Determine the [x, y] coordinate at the center of the cell enclosing the given text.  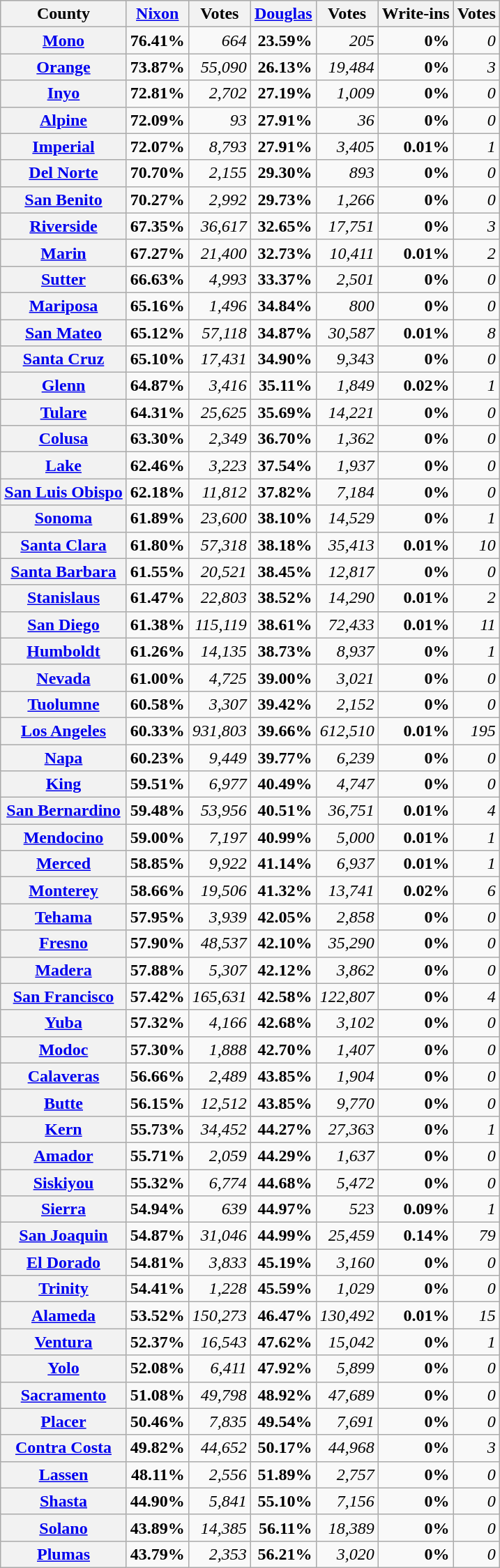
72.09% [158, 120]
Butte [63, 1103]
5,472 [347, 1183]
Monterey [63, 890]
39.77% [283, 757]
58.85% [158, 864]
46.47% [283, 1315]
4,725 [219, 678]
55.32% [158, 1183]
57.42% [158, 996]
County [63, 14]
Santa Cruz [63, 359]
42.68% [283, 1023]
34.87% [283, 333]
60.23% [158, 757]
37.82% [283, 492]
9,343 [347, 359]
2,702 [219, 94]
48.92% [283, 1395]
40.49% [283, 784]
3,102 [347, 1023]
37.54% [283, 465]
41.14% [283, 864]
1,888 [219, 1050]
Fresno [63, 943]
32.73% [283, 253]
38.61% [283, 625]
61.47% [158, 598]
43.89% [158, 1528]
523 [347, 1209]
7,691 [347, 1421]
Los Angeles [63, 731]
Lassen [63, 1474]
1,496 [219, 306]
931,803 [219, 731]
38.73% [283, 651]
2,155 [219, 173]
5,841 [219, 1501]
Napa [63, 757]
27,363 [347, 1129]
Nevada [63, 678]
3,939 [219, 917]
57.95% [158, 917]
65.16% [158, 306]
San Mateo [63, 333]
Ventura [63, 1342]
67.27% [158, 253]
67.35% [158, 226]
50.46% [158, 1421]
1,407 [347, 1050]
70.70% [158, 173]
195 [476, 731]
57,118 [219, 333]
3,862 [347, 970]
Contra Costa [63, 1448]
2,489 [219, 1076]
10 [476, 545]
58.66% [158, 890]
44.99% [283, 1236]
45.59% [283, 1289]
50.17% [283, 1448]
2,059 [219, 1156]
61.80% [158, 545]
Inyo [63, 94]
36,751 [347, 811]
49.54% [283, 1421]
Riverside [63, 226]
56.11% [283, 1528]
34.90% [283, 359]
43.79% [158, 1554]
66.63% [158, 279]
19,484 [347, 67]
2,152 [347, 704]
4,747 [347, 784]
6,239 [347, 757]
11,812 [219, 492]
3,020 [347, 1554]
3,160 [347, 1262]
1,009 [347, 94]
20,521 [219, 572]
8 [476, 333]
54.81% [158, 1262]
29.73% [283, 200]
Plumas [63, 1554]
49.82% [158, 1448]
40.99% [283, 837]
122,807 [347, 996]
49,798 [219, 1395]
59.48% [158, 811]
38.18% [283, 545]
25,625 [219, 412]
San Benito [63, 200]
60.58% [158, 704]
15 [476, 1315]
0.09% [416, 1209]
12,512 [219, 1103]
33.37% [283, 279]
57.32% [158, 1023]
61.00% [158, 678]
62.18% [158, 492]
14,529 [347, 518]
San Joaquin [63, 1236]
23.59% [283, 40]
40.51% [283, 811]
22,803 [219, 598]
Tehama [63, 917]
Tuolumne [63, 704]
1,937 [347, 465]
34,452 [219, 1129]
10,411 [347, 253]
17,431 [219, 359]
Del Norte [63, 173]
61.89% [158, 518]
44,652 [219, 1448]
34.84% [283, 306]
2,501 [347, 279]
59.51% [158, 784]
30,587 [347, 333]
79 [476, 1236]
Calaveras [63, 1076]
55,090 [219, 67]
53.52% [158, 1315]
Sonoma [63, 518]
72.81% [158, 94]
48,537 [219, 943]
Siskiyou [63, 1183]
Alameda [63, 1315]
39.00% [283, 678]
61.55% [158, 572]
0.14% [416, 1236]
205 [347, 40]
6,977 [219, 784]
3,223 [219, 465]
57.30% [158, 1050]
Douglas [283, 14]
16,543 [219, 1342]
65.12% [158, 333]
Alpine [63, 120]
893 [347, 173]
San Luis Obispo [63, 492]
1,228 [219, 1289]
44.68% [283, 1183]
Kern [63, 1129]
59.00% [158, 837]
54.87% [158, 1236]
56.21% [283, 1554]
35.69% [283, 412]
2,349 [219, 439]
1,904 [347, 1076]
2,353 [219, 1554]
27.19% [283, 94]
35,290 [347, 943]
21,400 [219, 253]
41.32% [283, 890]
7,156 [347, 1501]
55.10% [283, 1501]
36,617 [219, 226]
45.19% [283, 1262]
San Diego [63, 625]
Mendocino [63, 837]
Imperial [63, 147]
2,556 [219, 1474]
44,968 [347, 1448]
42.10% [283, 943]
52.37% [158, 1342]
73.87% [158, 67]
Placer [63, 1421]
Mono [63, 40]
72.07% [158, 147]
64.87% [158, 386]
51.89% [283, 1474]
29.30% [283, 173]
Lake [63, 465]
61.38% [158, 625]
47,689 [347, 1395]
60.33% [158, 731]
Write-ins [416, 14]
Mariposa [63, 306]
57.90% [158, 943]
612,510 [347, 731]
Modoc [63, 1050]
70.27% [158, 200]
11 [476, 625]
14,290 [347, 598]
2,992 [219, 200]
55.73% [158, 1129]
1,362 [347, 439]
4,166 [219, 1023]
62.46% [158, 465]
Madera [63, 970]
3,416 [219, 386]
47.62% [283, 1342]
13,741 [347, 890]
39.42% [283, 704]
1,849 [347, 386]
39.66% [283, 731]
44.97% [283, 1209]
3,405 [347, 147]
14,221 [347, 412]
63.30% [158, 439]
23,600 [219, 518]
Humboldt [63, 651]
Marin [63, 253]
38.10% [283, 518]
6 [476, 890]
Santa Clara [63, 545]
1,637 [347, 1156]
Sierra [63, 1209]
55.71% [158, 1156]
Sutter [63, 279]
18,389 [347, 1528]
8,793 [219, 147]
38.52% [283, 598]
9,922 [219, 864]
6,774 [219, 1183]
76.41% [158, 40]
639 [219, 1209]
15,042 [347, 1342]
36.70% [283, 439]
Shasta [63, 1501]
56.15% [158, 1103]
5,307 [219, 970]
Solano [63, 1528]
San Francisco [63, 996]
44.90% [158, 1501]
3,307 [219, 704]
52.08% [158, 1368]
42.05% [283, 917]
38.45% [283, 572]
14,135 [219, 651]
Trinity [63, 1289]
19,506 [219, 890]
6,937 [347, 864]
7,197 [219, 837]
King [63, 784]
2,757 [347, 1474]
1,266 [347, 200]
53,956 [219, 811]
El Dorado [63, 1262]
47.92% [283, 1368]
165,631 [219, 996]
48.11% [158, 1474]
57,318 [219, 545]
Nixon [158, 14]
3,021 [347, 678]
26.13% [283, 67]
9,449 [219, 757]
Merced [63, 864]
44.29% [283, 1156]
14,385 [219, 1528]
San Bernardino [63, 811]
54.94% [158, 1209]
Amador [63, 1156]
56.66% [158, 1076]
93 [219, 120]
Santa Barbara [63, 572]
Stanislaus [63, 598]
664 [219, 40]
35,413 [347, 545]
42.58% [283, 996]
31,046 [219, 1236]
Yolo [63, 1368]
12,817 [347, 572]
54.41% [158, 1289]
35.11% [283, 386]
3,833 [219, 1262]
1,029 [347, 1289]
6,411 [219, 1368]
32.65% [283, 226]
7,835 [219, 1421]
36 [347, 120]
Colusa [63, 439]
2,858 [347, 917]
44.27% [283, 1129]
7,184 [347, 492]
8,937 [347, 651]
64.31% [158, 412]
42.70% [283, 1050]
9,770 [347, 1103]
5,000 [347, 837]
115,119 [219, 625]
5,899 [347, 1368]
4,993 [219, 279]
25,459 [347, 1236]
Sacramento [63, 1395]
72,433 [347, 625]
800 [347, 306]
Glenn [63, 386]
61.26% [158, 651]
65.10% [158, 359]
Tulare [63, 412]
Orange [63, 67]
42.12% [283, 970]
51.08% [158, 1395]
150,273 [219, 1315]
57.88% [158, 970]
Yuba [63, 1023]
17,751 [347, 226]
130,492 [347, 1315]
